Pinpoint the cell where the given text exists, returning its [X, Y] midpoint coordinate. 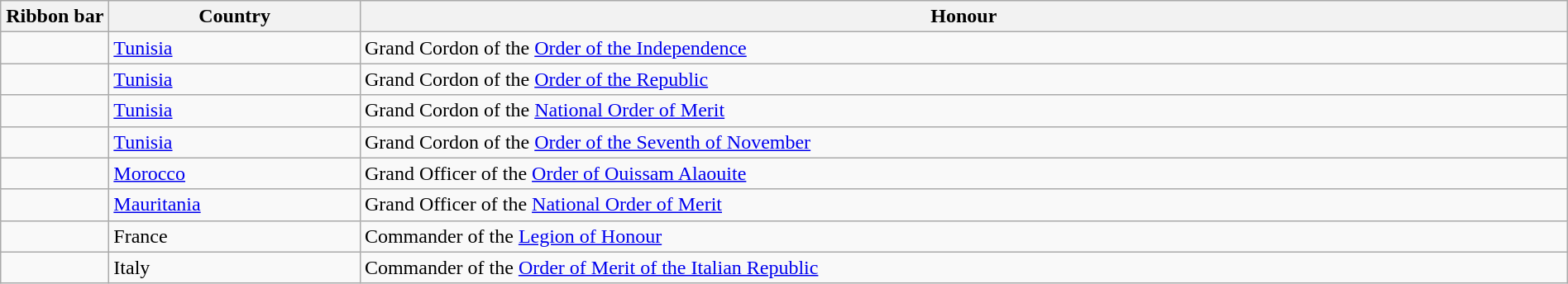
Commander of the Legion of Honour [963, 236]
Grand Cordon of the Order of the Republic [963, 79]
Italy [235, 267]
Grand Cordon of the Order of the Independence [963, 48]
Grand Officer of the National Order of Merit [963, 205]
Country [235, 17]
Grand Cordon of the Order of the Seventh of November [963, 142]
Mauritania [235, 205]
Ribbon bar [55, 17]
Grand Cordon of the National Order of Merit [963, 111]
Commander of the Order of Merit of the Italian Republic [963, 267]
Morocco [235, 173]
France [235, 236]
Honour [963, 17]
Grand Officer of the Order of Ouissam Alaouite [963, 173]
